Find where the given text appears and provide that cell's center as (x, y) coordinate. 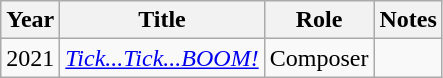
Year (30, 20)
Tick...Tick...BOOM! (162, 58)
Role (319, 20)
Notes (408, 20)
Composer (319, 58)
2021 (30, 58)
Title (162, 20)
